Find where the given text appears and provide that cell's center as [x, y] coordinate. 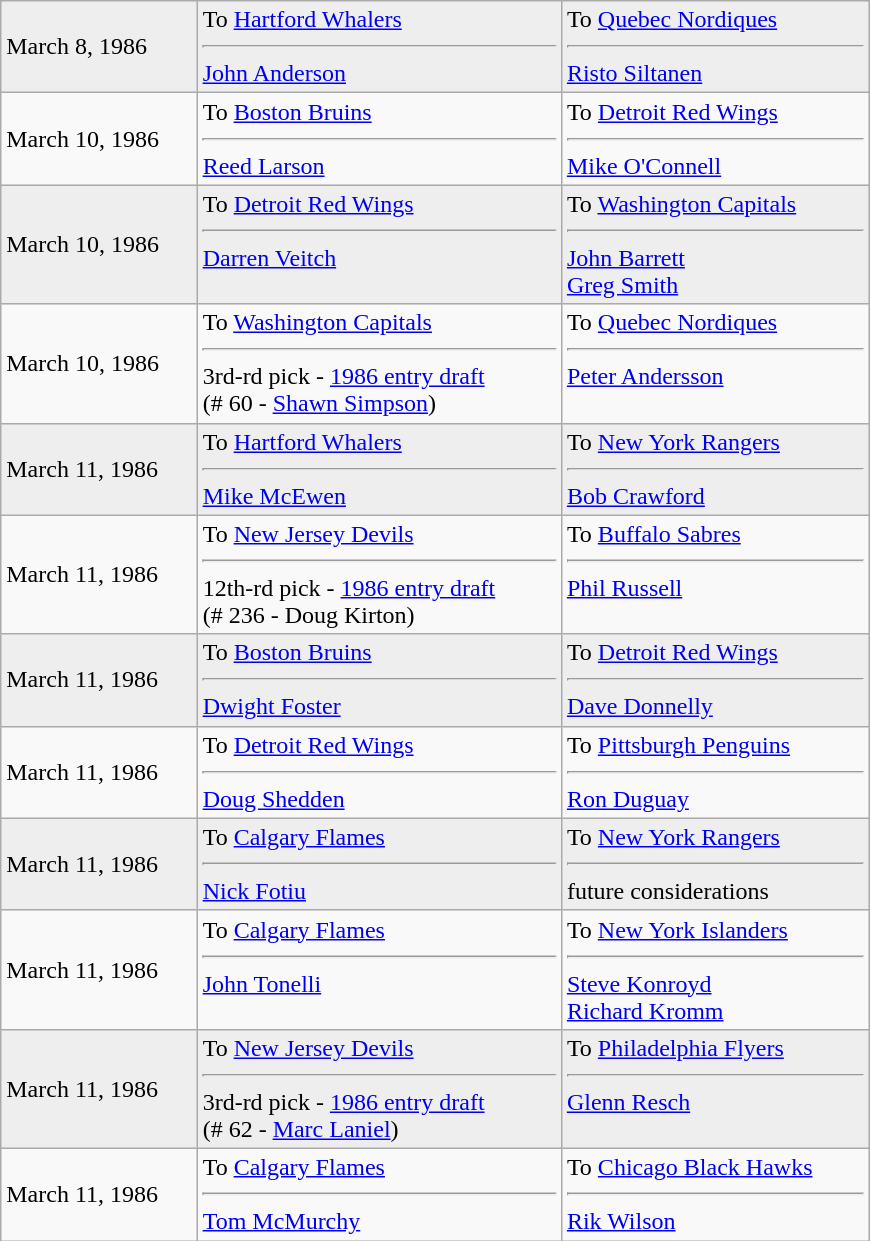
To Hartford WhalersMike McEwen [379, 469]
To New York Rangersfuture considerations [715, 864]
To Washington Capitals3rd-rd pick - 1986 entry draft(# 60 - Shawn Simpson) [379, 364]
To Detroit Red WingsDoug Shedden [379, 772]
To Calgary FlamesJohn Tonelli [379, 970]
To Philadelphia FlyersGlenn Resch [715, 1088]
To Washington CapitalsJohn BarrettGreg Smith [715, 244]
March 8, 1986 [99, 47]
To Hartford WhalersJohn Anderson [379, 47]
To Calgary FlamesTom McMurchy [379, 1194]
To Boston BruinsReed Larson [379, 139]
To Detroit Red WingsDarren Veitch [379, 244]
To Chicago Black HawksRik Wilson [715, 1194]
To Calgary FlamesNick Fotiu [379, 864]
To New York IslandersSteve KonroydRichard Kromm [715, 970]
To New Jersey Devils12th-rd pick - 1986 entry draft(# 236 - Doug Kirton) [379, 574]
To Pittsburgh PenguinsRon Duguay [715, 772]
To New Jersey Devils3rd-rd pick - 1986 entry draft(# 62 - Marc Laniel) [379, 1088]
To Quebec NordiquesRisto Siltanen [715, 47]
To Buffalo SabresPhil Russell [715, 574]
To Detroit Red WingsDave Donnelly [715, 680]
To Quebec NordiquesPeter Andersson [715, 364]
To Boston BruinsDwight Foster [379, 680]
To Detroit Red WingsMike O'Connell [715, 139]
To New York RangersBob Crawford [715, 469]
